Return (x, y) of the center of cell containing provided text 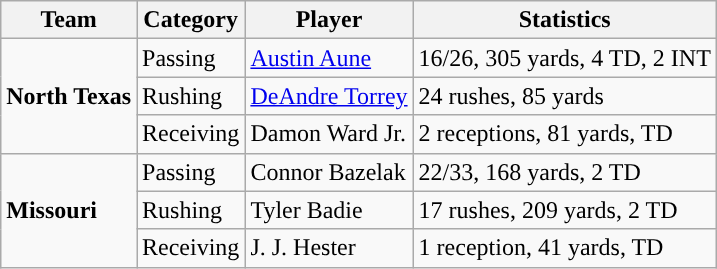
16/26, 305 yards, 4 TD, 2 INT (564, 58)
24 rushes, 85 yards (564, 96)
Statistics (564, 20)
North Texas (69, 96)
Damon Ward Jr. (329, 134)
J. J. Hester (329, 248)
Connor Bazelak (329, 172)
17 rushes, 209 yards, 2 TD (564, 210)
DeAndre Torrey (329, 96)
Tyler Badie (329, 210)
Category (190, 20)
Player (329, 20)
Austin Aune (329, 58)
2 receptions, 81 yards, TD (564, 134)
22/33, 168 yards, 2 TD (564, 172)
Missouri (69, 210)
1 reception, 41 yards, TD (564, 248)
Team (69, 20)
